For the text-containing cell, return its midpoint in [X, Y] coordinate format. 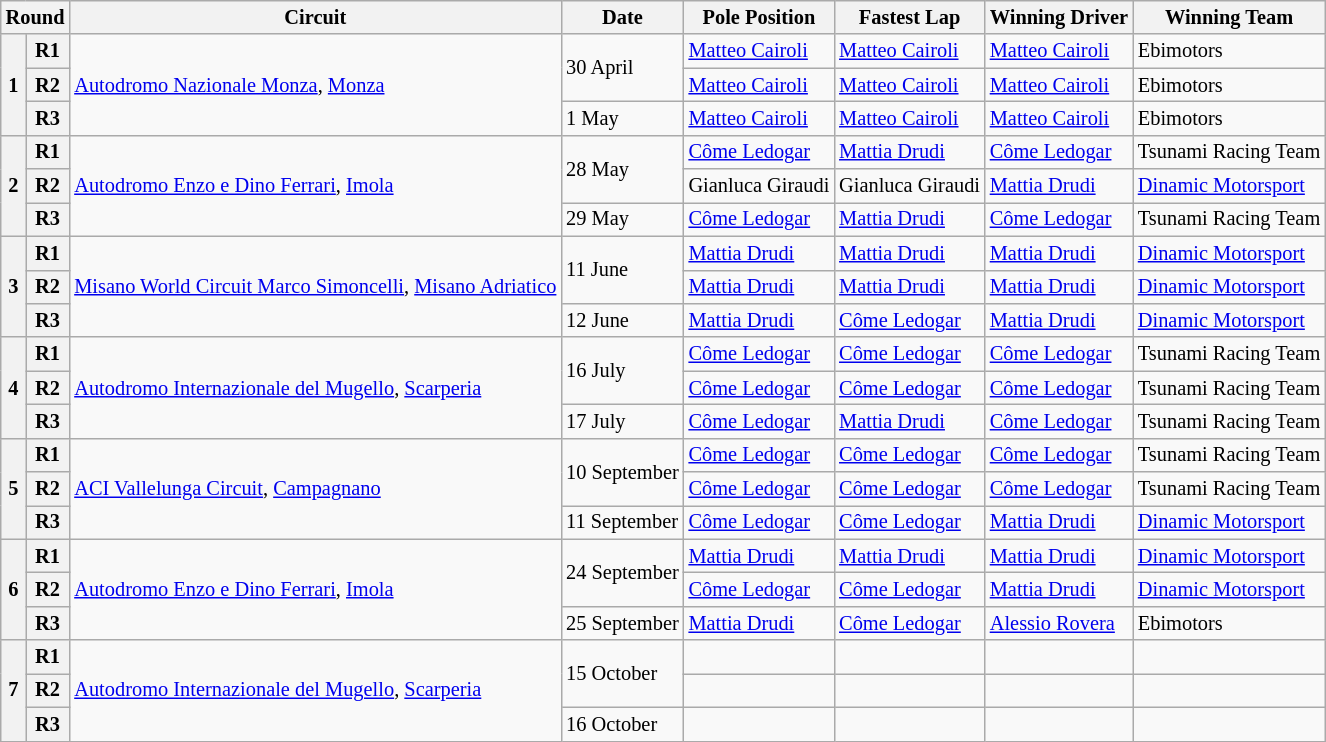
Date [622, 17]
Autodromo Nazionale Monza, Monza [315, 84]
1 May [622, 118]
Alessio Rovera [1059, 623]
Round [36, 17]
Winning Team [1229, 17]
4 [14, 388]
25 September [622, 623]
Pole Position [760, 17]
Winning Driver [1059, 17]
Fastest Lap [910, 17]
3 [14, 286]
2 [14, 186]
16 July [622, 370]
11 September [622, 522]
15 October [622, 674]
ACI Vallelunga Circuit, Campagnano [315, 488]
5 [14, 488]
11 June [622, 270]
1 [14, 84]
10 September [622, 472]
Misano World Circuit Marco Simoncelli, Misano Adriatico [315, 286]
28 May [622, 168]
6 [14, 590]
24 September [622, 572]
17 July [622, 421]
Circuit [315, 17]
7 [14, 690]
12 June [622, 320]
30 April [622, 68]
29 May [622, 219]
16 October [622, 724]
